Return [X, Y] of the center of cell containing provided text 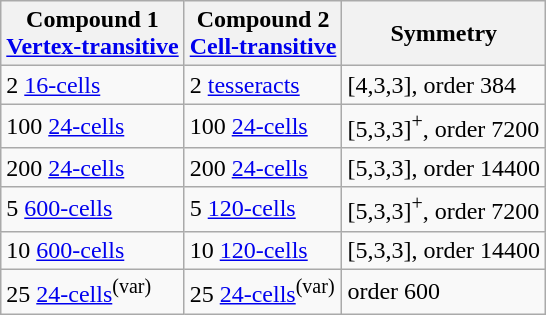
Symmetry [444, 34]
2 16-cells [92, 85]
2 tesseracts [263, 85]
Compound 2Cell-transitive [263, 34]
[4,3,3], order 384 [444, 85]
Compound 1Vertex-transitive [92, 34]
order 600 [444, 292]
5 600-cells [92, 208]
10 600-cells [92, 250]
5 120-cells [263, 208]
10 120-cells [263, 250]
